Return (x, y) of the center of cell containing provided text 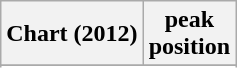
peakposition (189, 34)
Chart (2012) (72, 34)
